Detect which cell encompasses the target text, then output its [x, y] center coordinate. 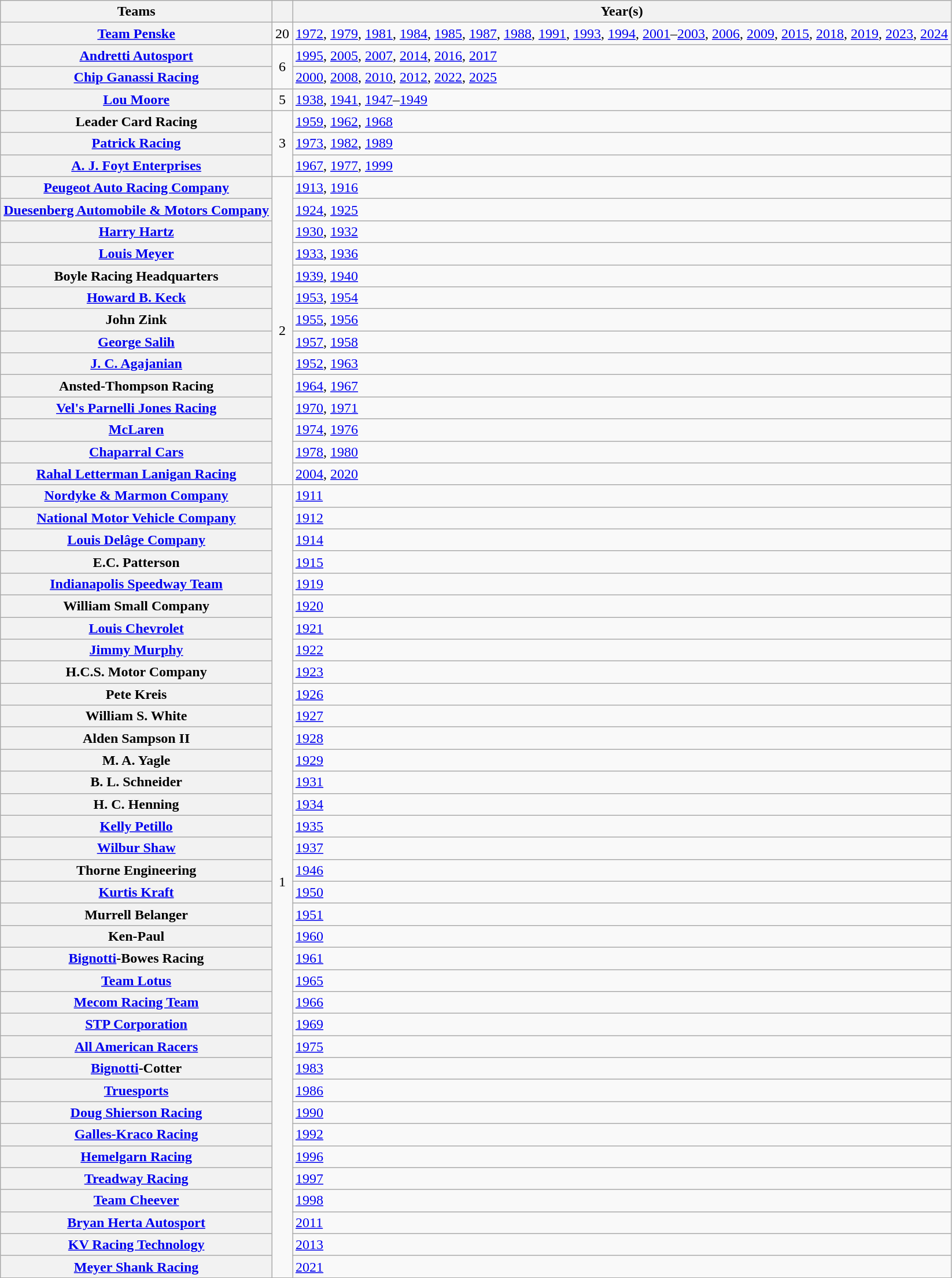
M. A. Yagle [136, 760]
Team Lotus [136, 981]
1939, 1940 [622, 276]
1995, 2005, 2007, 2014, 2016, 2017 [622, 56]
1920 [622, 606]
1934 [622, 804]
1924, 1925 [622, 209]
1933, 1936 [622, 253]
Kelly Petillo [136, 826]
1931 [622, 782]
Duesenberg Automobile & Motors Company [136, 209]
Andretti Autosport [136, 56]
1997 [622, 1178]
Team Cheever [136, 1200]
William S. White [136, 716]
National Motor Vehicle Company [136, 518]
J. C. Agajanian [136, 364]
Howard B. Keck [136, 298]
1998 [622, 1200]
1923 [622, 672]
1972, 1979, 1981, 1984, 1985, 1987, 1988, 1991, 1993, 1994, 2001–2003, 2006, 2009, 2015, 2018, 2019, 2023, 2024 [622, 34]
1946 [622, 870]
Vel's Parnelli Jones Racing [136, 408]
H.C.S. Motor Company [136, 672]
1928 [622, 738]
1914 [622, 540]
Peugeot Auto Racing Company [136, 187]
Treadway Racing [136, 1178]
2021 [622, 1266]
1959, 1962, 1968 [622, 121]
1974, 1976 [622, 430]
1970, 1971 [622, 408]
Kurtis Kraft [136, 892]
1935 [622, 826]
1996 [622, 1157]
Murrell Belanger [136, 914]
1960 [622, 936]
1930, 1932 [622, 231]
6 [282, 67]
Rahal Letterman Lanigan Racing [136, 474]
Teams [136, 12]
1969 [622, 1025]
1938, 1941, 1947–1949 [622, 100]
Patrick Racing [136, 143]
1965 [622, 981]
McLaren [136, 430]
1926 [622, 694]
Alden Sampson II [136, 738]
John Zink [136, 320]
2000, 2008, 2010, 2012, 2022, 2025 [622, 78]
1978, 1980 [622, 452]
1975 [622, 1047]
Ken-Paul [136, 936]
Indianapolis Speedway Team [136, 584]
B. L. Schneider [136, 782]
1992 [622, 1135]
1912 [622, 518]
Ansted-Thompson Racing [136, 386]
Bignotti-Bowes Racing [136, 958]
1952, 1963 [622, 364]
All American Racers [136, 1047]
1953, 1954 [622, 298]
Harry Hartz [136, 231]
Mecom Racing Team [136, 1003]
1950 [622, 892]
1922 [622, 650]
1990 [622, 1113]
George Salih [136, 342]
1961 [622, 958]
1957, 1958 [622, 342]
1986 [622, 1091]
2004, 2020 [622, 474]
Boyle Racing Headquarters [136, 276]
1967, 1977, 1999 [622, 165]
2 [282, 331]
Lou Moore [136, 100]
Hemelgarn Racing [136, 1157]
Bignotti-Cotter [136, 1069]
1919 [622, 584]
Meyer Shank Racing [136, 1266]
5 [282, 100]
2011 [622, 1222]
E.C. Patterson [136, 562]
Jimmy Murphy [136, 650]
1937 [622, 848]
Louis Delâge Company [136, 540]
Truesports [136, 1091]
KV Racing Technology [136, 1244]
1964, 1967 [622, 386]
1911 [622, 496]
3 [282, 143]
1915 [622, 562]
Thorne Engineering [136, 870]
20 [282, 34]
1 [282, 881]
Year(s) [622, 12]
Pete Kreis [136, 694]
Chip Ganassi Racing [136, 78]
1955, 1956 [622, 320]
Leader Card Racing [136, 121]
1929 [622, 760]
Wilbur Shaw [136, 848]
Doug Shierson Racing [136, 1113]
Team Penske [136, 34]
STP Corporation [136, 1025]
H. C. Henning [136, 804]
Galles-Kraco Racing [136, 1135]
Nordyke & Marmon Company [136, 496]
1927 [622, 716]
1921 [622, 628]
William Small Company [136, 606]
1983 [622, 1069]
1973, 1982, 1989 [622, 143]
2013 [622, 1244]
Louis Meyer [136, 253]
Bryan Herta Autosport [136, 1222]
1951 [622, 914]
1913, 1916 [622, 187]
1966 [622, 1003]
Louis Chevrolet [136, 628]
A. J. Foyt Enterprises [136, 165]
Chaparral Cars [136, 452]
